Capture the cell that displays the provided text and extract its [X, Y] central coordinate. 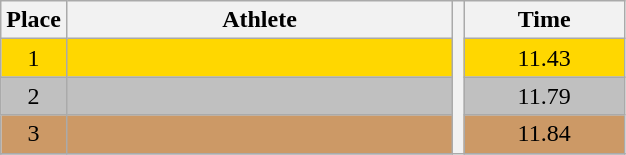
11.84 [544, 134]
3 [34, 134]
11.79 [544, 96]
Time [544, 20]
Athlete [259, 20]
1 [34, 58]
11.43 [544, 58]
2 [34, 96]
Place [34, 20]
